Provide the (x, y) coordinate of the cell's center where the given text is located.  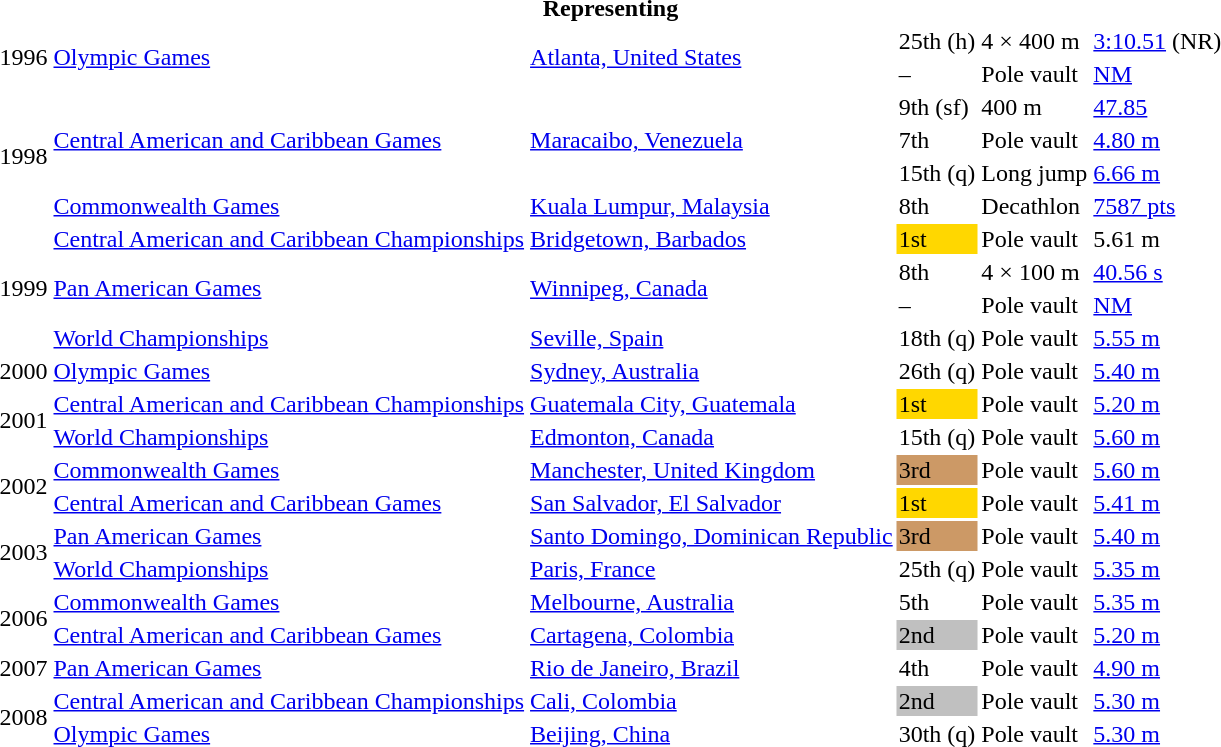
San Salvador, El Salvador (712, 503)
5th (937, 602)
Atlanta, United States (712, 58)
Melbourne, Australia (712, 602)
Cartagena, Colombia (712, 635)
Bridgetown, Barbados (712, 239)
Winnipeg, Canada (712, 288)
Maracaibo, Venezuela (712, 140)
25th (q) (937, 569)
25th (h) (937, 41)
4 × 100 m (1034, 272)
Long jump (1034, 173)
26th (q) (937, 371)
Cali, Colombia (712, 701)
Seville, Spain (712, 338)
Rio de Janeiro, Brazil (712, 668)
Paris, France (712, 569)
400 m (1034, 107)
Edmonton, Canada (712, 437)
9th (sf) (937, 107)
Santo Domingo, Dominican Republic (712, 536)
4 × 400 m (1034, 41)
Guatemala City, Guatemala (712, 404)
18th (q) (937, 338)
Manchester, United Kingdom (712, 470)
4th (937, 668)
Decathlon (1034, 206)
7th (937, 140)
Sydney, Australia (712, 371)
Kuala Lumpur, Malaysia (712, 206)
